Determine the [x, y] coordinate at the center of the cell enclosing the given text.  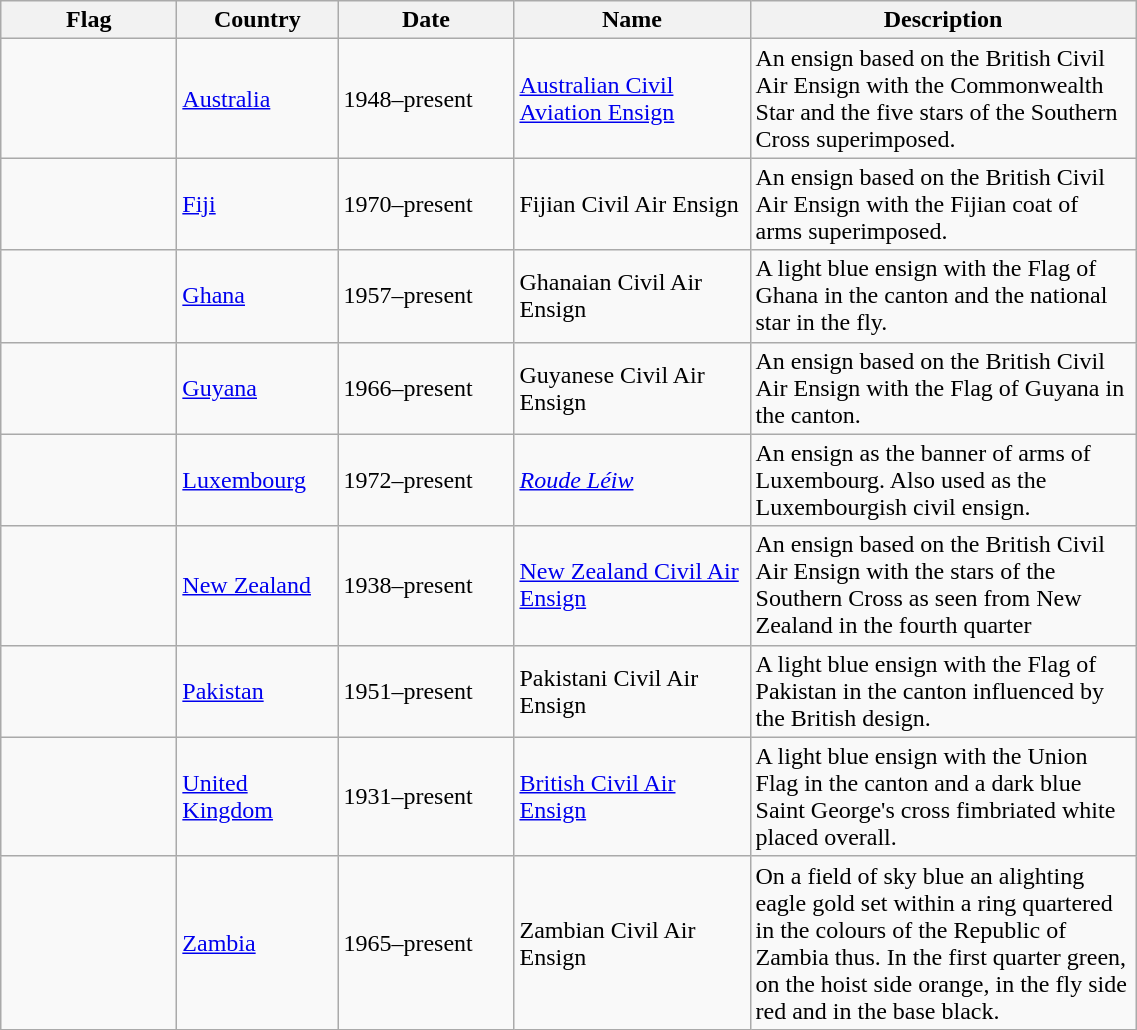
New Zealand Civil Air Ensign [632, 586]
1972–present [426, 480]
A light blue ensign with the Flag of Ghana in the canton and the national star in the fly. [943, 296]
1957–present [426, 296]
Australian Civil Aviation Ensign [632, 98]
Pakistan [258, 691]
An ensign as the banner of arms of Luxembourg. Also used as the Luxembourgish civil ensign. [943, 480]
A light blue ensign with the Union Flag in the canton and a dark blue Saint George's cross fimbriated white placed overall. [943, 796]
Zambian Civil Air Ensign [632, 942]
United Kingdom [258, 796]
Flag [89, 20]
Guyanese Civil Air Ensign [632, 388]
1951–present [426, 691]
Luxembourg [258, 480]
Pakistani Civil Air Ensign [632, 691]
Guyana [258, 388]
An ensign based on the British Civil Air Ensign with the Flag of Guyana in the canton. [943, 388]
Description [943, 20]
A light blue ensign with the Flag of Pakistan in the canton influenced by the British design. [943, 691]
Zambia [258, 942]
Ghana [258, 296]
An ensign based on the British Civil Air Ensign with the Fijian coat of arms superimposed. [943, 204]
Roude Léiw [632, 480]
Ghanaian Civil Air Ensign [632, 296]
1948–present [426, 98]
Fijian Civil Air Ensign [632, 204]
1965–present [426, 942]
British Civil Air Ensign [632, 796]
Country [258, 20]
Date [426, 20]
1938–present [426, 586]
An ensign based on the British Civil Air Ensign with the Commonwealth Star and the five stars of the Southern Cross superimposed. [943, 98]
1966–present [426, 388]
1931–present [426, 796]
Australia [258, 98]
Name [632, 20]
Fiji [258, 204]
1970–present [426, 204]
New Zealand [258, 586]
An ensign based on the British Civil Air Ensign with the stars of the Southern Cross as seen from New Zealand in the fourth quarter [943, 586]
